Return [X, Y] of the center of cell containing provided text 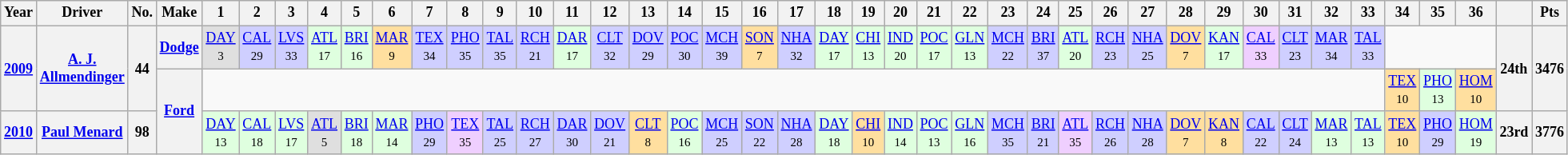
LVS17 [291, 133]
Paul Menard [82, 133]
10 [535, 13]
BRI18 [357, 133]
RCH27 [535, 133]
CHI13 [868, 47]
Dodge [179, 47]
98 [142, 133]
DOV29 [648, 47]
POC16 [684, 133]
ATL20 [1075, 47]
RCH21 [535, 47]
DAR30 [573, 133]
CAL22 [1260, 133]
TAL25 [500, 133]
30 [1260, 13]
MAR34 [1331, 47]
MCH22 [1008, 47]
33 [1368, 13]
1 [221, 13]
16 [760, 13]
MCH25 [722, 133]
31 [1295, 13]
8 [465, 13]
NHA25 [1147, 47]
25 [1075, 13]
32 [1331, 13]
DOV21 [610, 133]
2010 [19, 133]
6 [392, 13]
MAR9 [392, 47]
Ford [179, 112]
27 [1147, 13]
DAY18 [834, 133]
28 [1186, 13]
14 [684, 13]
ATL17 [325, 47]
Pts [1550, 13]
PHO13 [1438, 90]
TEX34 [430, 47]
KAN17 [1224, 47]
TEX35 [465, 133]
GLN13 [970, 47]
MCH39 [722, 47]
CAL29 [257, 47]
7 [430, 13]
CHI10 [868, 133]
23rd [1514, 133]
24 [1043, 13]
CAL33 [1260, 47]
CLT8 [648, 133]
BRI16 [357, 47]
26 [1111, 13]
TAL33 [1368, 47]
ATL5 [325, 133]
RCH23 [1111, 47]
RCH26 [1111, 133]
36 [1476, 13]
ATL35 [1075, 133]
24th [1514, 69]
21 [934, 13]
2009 [19, 69]
LVS33 [291, 47]
35 [1438, 13]
CLT23 [1295, 47]
20 [900, 13]
9 [500, 13]
IND14 [900, 133]
HOM10 [1476, 90]
IND20 [900, 47]
22 [970, 13]
TAL35 [500, 47]
BRI21 [1043, 133]
GLN16 [970, 133]
MCH35 [1008, 133]
5 [357, 13]
SON7 [760, 47]
PHO35 [465, 47]
44 [142, 69]
11 [573, 13]
CLT32 [610, 47]
15 [722, 13]
13 [648, 13]
HOM19 [1476, 133]
DAY17 [834, 47]
Make [179, 13]
29 [1224, 13]
DAR17 [573, 47]
CAL18 [257, 133]
3 [291, 13]
Year [19, 13]
DAY3 [221, 47]
SON22 [760, 133]
POC30 [684, 47]
12 [610, 13]
CLT24 [1295, 133]
POC13 [934, 133]
NHA32 [796, 47]
4 [325, 13]
DAY13 [221, 133]
34 [1402, 13]
BRI37 [1043, 47]
17 [796, 13]
Driver [82, 13]
23 [1008, 13]
MAR14 [392, 133]
POC17 [934, 47]
18 [834, 13]
3776 [1550, 133]
No. [142, 13]
2 [257, 13]
KAN8 [1224, 133]
A. J. Allmendinger [82, 69]
3476 [1550, 69]
19 [868, 13]
TAL13 [1368, 133]
MAR13 [1331, 133]
